Determine the (x, y) coordinate at the center of the cell enclosing the given text.  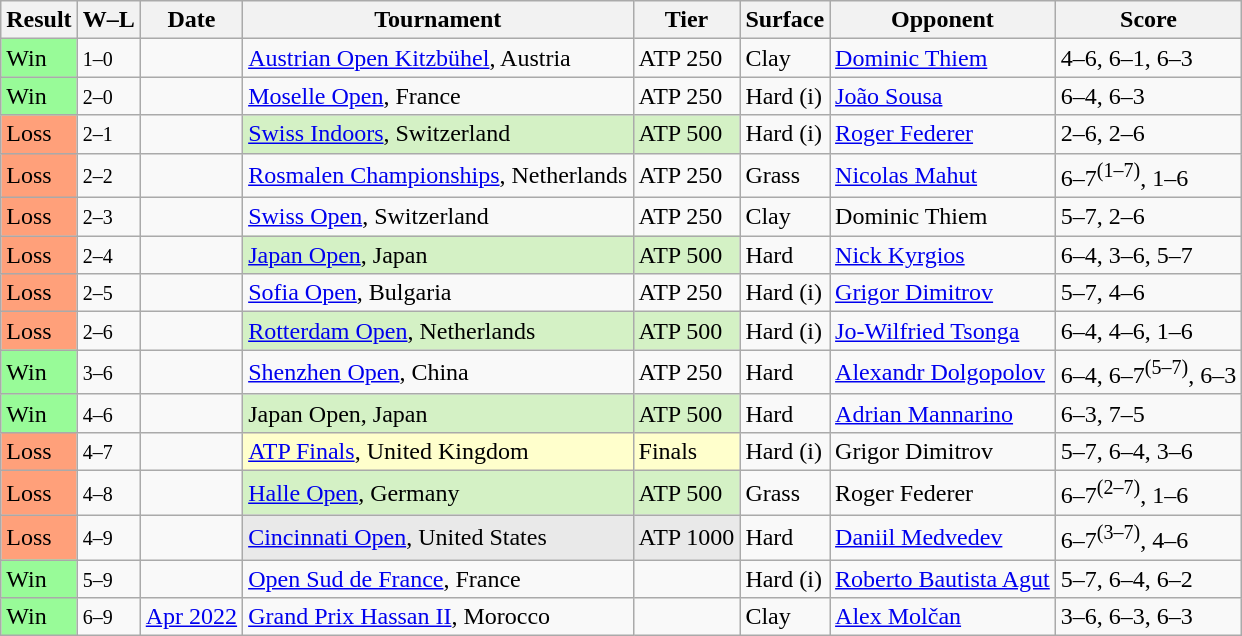
6–3, 7–5 (1148, 413)
Moselle Open, France (438, 96)
Apr 2022 (191, 617)
Opponent (943, 20)
Grand Prix Hassan II, Morocco (438, 617)
2–1 (108, 134)
Swiss Indoors, Switzerland (438, 134)
Result (39, 20)
4–9 (108, 538)
5–7, 6–4, 6–2 (1148, 579)
Sofia Open, Bulgaria (438, 293)
Cincinnati Open, United States (438, 538)
3–6, 6–3, 6–3 (1148, 617)
1–0 (108, 58)
Open Sud de France, France (438, 579)
5–7, 4–6 (1148, 293)
4–6, 6–1, 6–3 (1148, 58)
João Sousa (943, 96)
3–6 (108, 372)
2–6 (108, 331)
W–L (108, 20)
Surface (785, 20)
6–4, 6–3 (1148, 96)
5–7, 2–6 (1148, 217)
Alex Molčan (943, 617)
Jo-Wilfried Tsonga (943, 331)
2–2 (108, 176)
4–7 (108, 451)
Finals (686, 451)
2–6, 2–6 (1148, 134)
2–4 (108, 255)
Nick Kyrgios (943, 255)
Austrian Open Kitzbühel, Austria (438, 58)
4–6 (108, 413)
Rotterdam Open, Netherlands (438, 331)
6–7(3–7), 4–6 (1148, 538)
5–9 (108, 579)
Date (191, 20)
5–7, 6–4, 3–6 (1148, 451)
Shenzhen Open, China (438, 372)
Rosmalen Championships, Netherlands (438, 176)
6–4, 4–6, 1–6 (1148, 331)
Tournament (438, 20)
Roberto Bautista Agut (943, 579)
6–4, 3–6, 5–7 (1148, 255)
Nicolas Mahut (943, 176)
Swiss Open, Switzerland (438, 217)
Score (1148, 20)
Alexandr Dolgopolov (943, 372)
ATP Finals, United Kingdom (438, 451)
4–8 (108, 492)
Adrian Mannarino (943, 413)
Halle Open, Germany (438, 492)
ATP 1000 (686, 538)
6–7(2–7), 1–6 (1148, 492)
2–3 (108, 217)
6–7(1–7), 1–6 (1148, 176)
6–4, 6–7(5–7), 6–3 (1148, 372)
Daniil Medvedev (943, 538)
6–9 (108, 617)
2–5 (108, 293)
2–0 (108, 96)
Tier (686, 20)
